Locate the cell with the specified text and output its [X, Y] center coordinate. 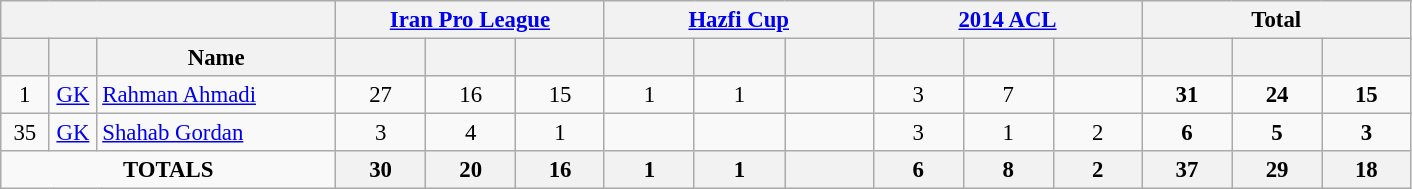
Rahman Ahmadi [216, 95]
7 [1008, 95]
Name [216, 58]
TOTALS [168, 170]
8 [1008, 170]
5 [1277, 133]
35 [25, 133]
29 [1277, 170]
4 [471, 133]
2014 ACL [1008, 20]
24 [1277, 95]
20 [471, 170]
Shahab Gordan [216, 133]
Total [1276, 20]
Iran Pro League [470, 20]
27 [381, 95]
31 [1187, 95]
30 [381, 170]
Hazfi Cup [738, 20]
37 [1187, 170]
18 [1366, 170]
